Locate the cell with the specified text and output its (X, Y) center coordinate. 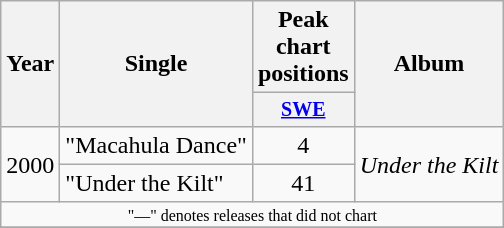
Single (156, 64)
Under the Kilt (429, 164)
"Macahula Dance" (156, 145)
4 (303, 145)
SWE (303, 110)
Album (429, 64)
"—" denotes releases that did not chart (252, 214)
2000 (30, 164)
41 (303, 183)
"Under the Kilt" (156, 183)
Peak chart positions (303, 47)
Year (30, 64)
